Return [x, y] of the center of cell containing provided text 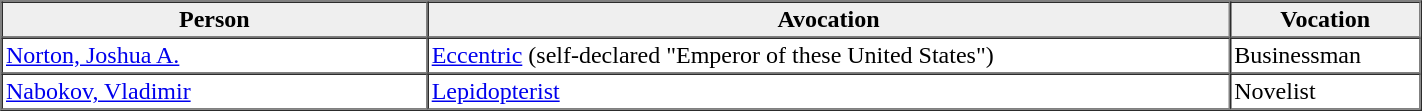
Vocation [1326, 20]
Norton, Joshua A. [215, 56]
Avocation [828, 20]
Person [215, 20]
Businessman [1326, 56]
Eccentric (self-declared "Emperor of these United States") [828, 56]
Nabokov, Vladimir [215, 92]
Novelist [1326, 92]
Lepidopterist [828, 92]
